Return (X, Y) of the center of cell containing provided text 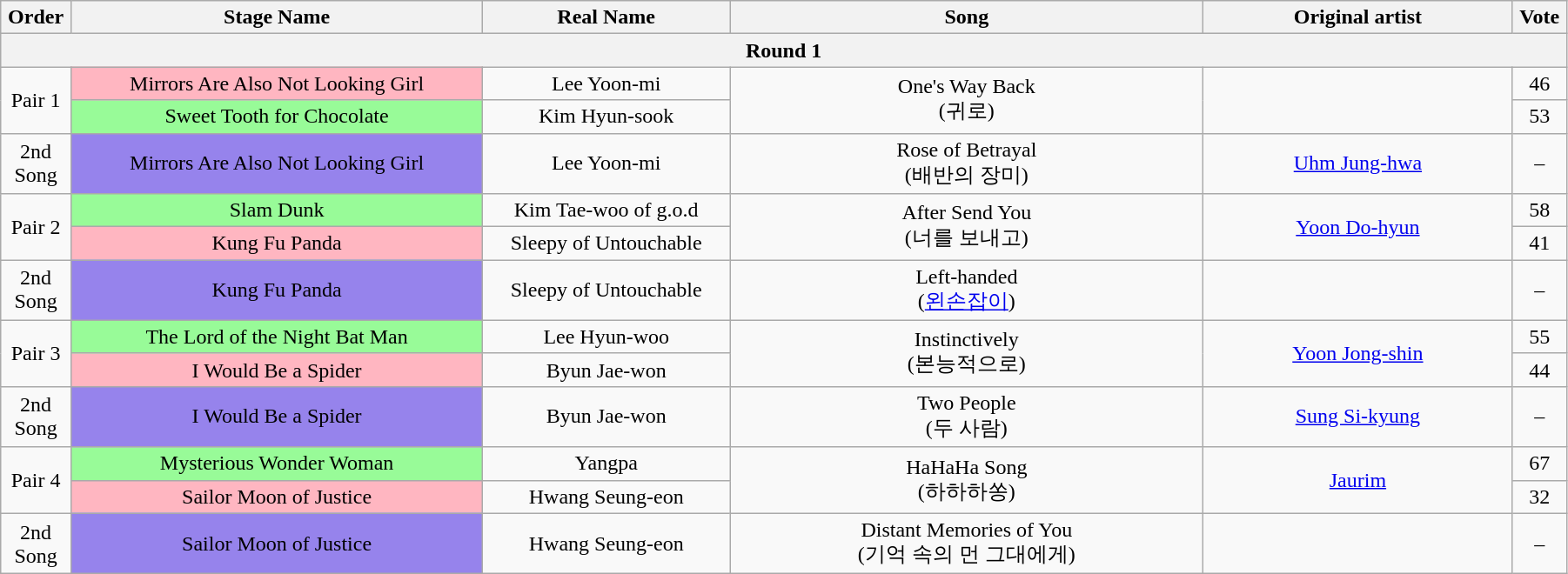
Mysterious Wonder Woman (277, 464)
53 (1540, 117)
32 (1540, 497)
Kim Hyun-sook (606, 117)
Order (37, 17)
Lee Hyun-woo (606, 337)
Distant Memories of You(기억 속의 먼 그대에게) (967, 544)
55 (1540, 337)
Pair 3 (37, 353)
The Lord of the Night Bat Man (277, 337)
Pair 2 (37, 227)
One's Way Back(귀로) (967, 100)
Rose of Betrayal(배반의 장미) (967, 164)
Sung Si-kyung (1357, 417)
Jaurim (1357, 480)
Stage Name (277, 17)
46 (1540, 83)
Yangpa (606, 464)
Kim Tae-woo of g.o.d (606, 210)
Sweet Tooth for Chocolate (277, 117)
58 (1540, 210)
41 (1540, 244)
Yoon Jong-shin (1357, 353)
Song (967, 17)
Vote (1540, 17)
Pair 4 (37, 480)
67 (1540, 464)
Pair 1 (37, 100)
After Send You(너를 보내고) (967, 227)
Yoon Do-hyun (1357, 227)
Instinctively(본능적으로) (967, 353)
44 (1540, 370)
Real Name (606, 17)
Uhm Jung-hwa (1357, 164)
Original artist (1357, 17)
Two People(두 사람) (967, 417)
HaHaHa Song(하하하쏭) (967, 480)
Round 1 (784, 50)
Left-handed(왼손잡이) (967, 290)
Slam Dunk (277, 210)
